Scan for the cell matching the given text and deliver its [X, Y] coordinate at center. 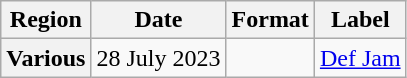
Format [270, 20]
28 July 2023 [158, 58]
Region [46, 20]
Various [46, 58]
Def Jam [360, 58]
Date [158, 20]
Label [360, 20]
